Scan for the cell matching the given text and deliver its [X, Y] coordinate at center. 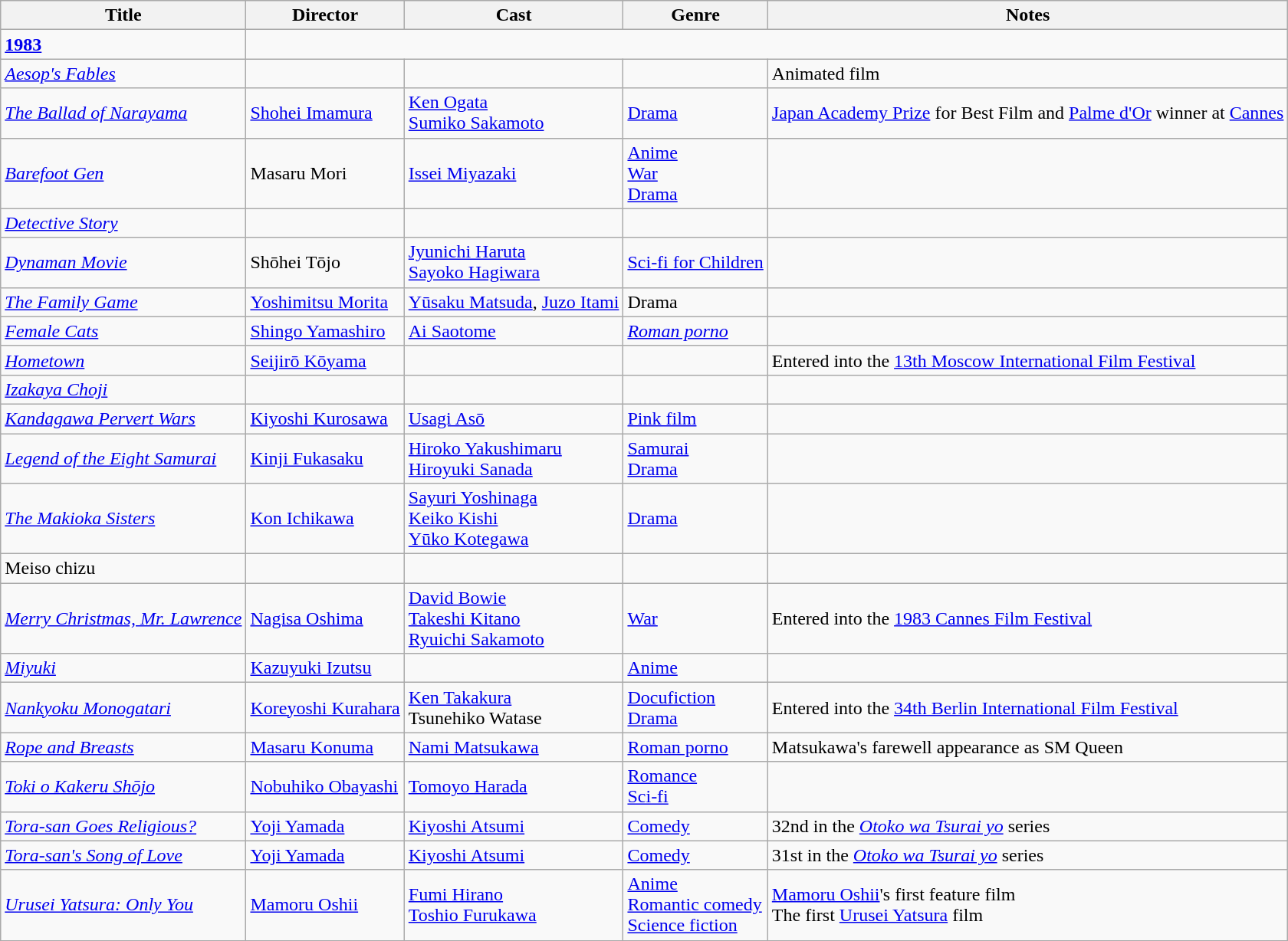
Toki o Kakeru Shōjo [123, 786]
Kinji Fukasaku [325, 458]
Female Cats [123, 331]
Jyunichi HarutaSayoko Hagiwara [514, 262]
Issei Miyazaki [514, 173]
Seijirō Kōyama [325, 360]
Tora-san Goes Religious? [123, 826]
Ai Saotome [514, 331]
Nobuhiko Obayashi [325, 786]
Kiyoshi Kurosawa [325, 418]
Kandagawa Pervert Wars [123, 418]
Nagisa Oshima [325, 618]
Masaru Konuma [325, 747]
AnimeWarDrama [695, 173]
Urusei Yatsura: Only You [123, 905]
Cast [514, 15]
Fumi HiranoToshio Furukawa [514, 905]
The Makioka Sisters [123, 519]
Merry Christmas, Mr. Lawrence [123, 618]
Mamoru Oshii [325, 905]
Dynaman Movie [123, 262]
Kon Ichikawa [325, 519]
Entered into the 1983 Cannes Film Festival [1027, 618]
Shōhei Tōjo [325, 262]
Tomoyo Harada [514, 786]
Nami Matsukawa [514, 747]
Barefoot Gen [123, 173]
Shingo Yamashiro [325, 331]
Ken OgataSumiko Sakamoto [514, 113]
The Family Game [123, 302]
RomanceSci-fi [695, 786]
Entered into the 13th Moscow International Film Festival [1027, 360]
Detective Story [123, 223]
Ken TakakuraTsunehiko Watase [514, 708]
Sci-fi for Children [695, 262]
Anime [695, 668]
Rope and Breasts [123, 747]
Pink film [695, 418]
AnimeRomantic comedyScience fiction [695, 905]
Izakaya Choji [123, 389]
32nd in the Otoko wa Tsurai yo series [1027, 826]
Mamoru Oshii's first feature film The first Urusei Yatsura film [1027, 905]
War [695, 618]
Miyuki [123, 668]
Japan Academy Prize for Best Film and Palme d'Or winner at Cannes [1027, 113]
Animated film [1027, 74]
Meiso chizu [123, 569]
Masaru Mori [325, 173]
31st in the Otoko wa Tsurai yo series [1027, 855]
Koreyoshi Kurahara [325, 708]
Yoshimitsu Morita [325, 302]
Matsukawa's farewell appearance as SM Queen [1027, 747]
Director [325, 15]
Aesop's Fables [123, 74]
DocufictionDrama [695, 708]
Notes [1027, 15]
Tora-san's Song of Love [123, 855]
Hiroko YakushimaruHiroyuki Sanada [514, 458]
The Ballad of Narayama [123, 113]
Hometown [123, 360]
Sayuri YoshinagaKeiko KishiYūko Kotegawa [514, 519]
Entered into the 34th Berlin International Film Festival [1027, 708]
SamuraiDrama [695, 458]
Kazuyuki Izutsu [325, 668]
Shohei Imamura [325, 113]
David Bowie Takeshi Kitano Ryuichi Sakamoto [514, 618]
Legend of the Eight Samurai [123, 458]
Genre [695, 15]
Usagi Asō [514, 418]
1983 [123, 44]
Nankyoku Monogatari [123, 708]
Yūsaku Matsuda, Juzo Itami [514, 302]
Title [123, 15]
